Identify which cell holds the provided text, then report its (x, y) central coordinate. 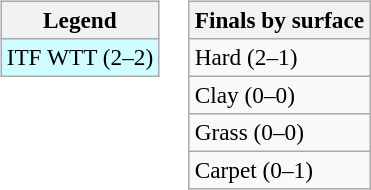
Legend (80, 20)
Carpet (0–1) (279, 171)
Grass (0–0) (279, 133)
Hard (2–1) (279, 57)
ITF WTT (2–2) (80, 57)
Clay (0–0) (279, 95)
Finals by surface (279, 20)
